Pinpoint the cell where the given text exists, returning its (X, Y) midpoint coordinate. 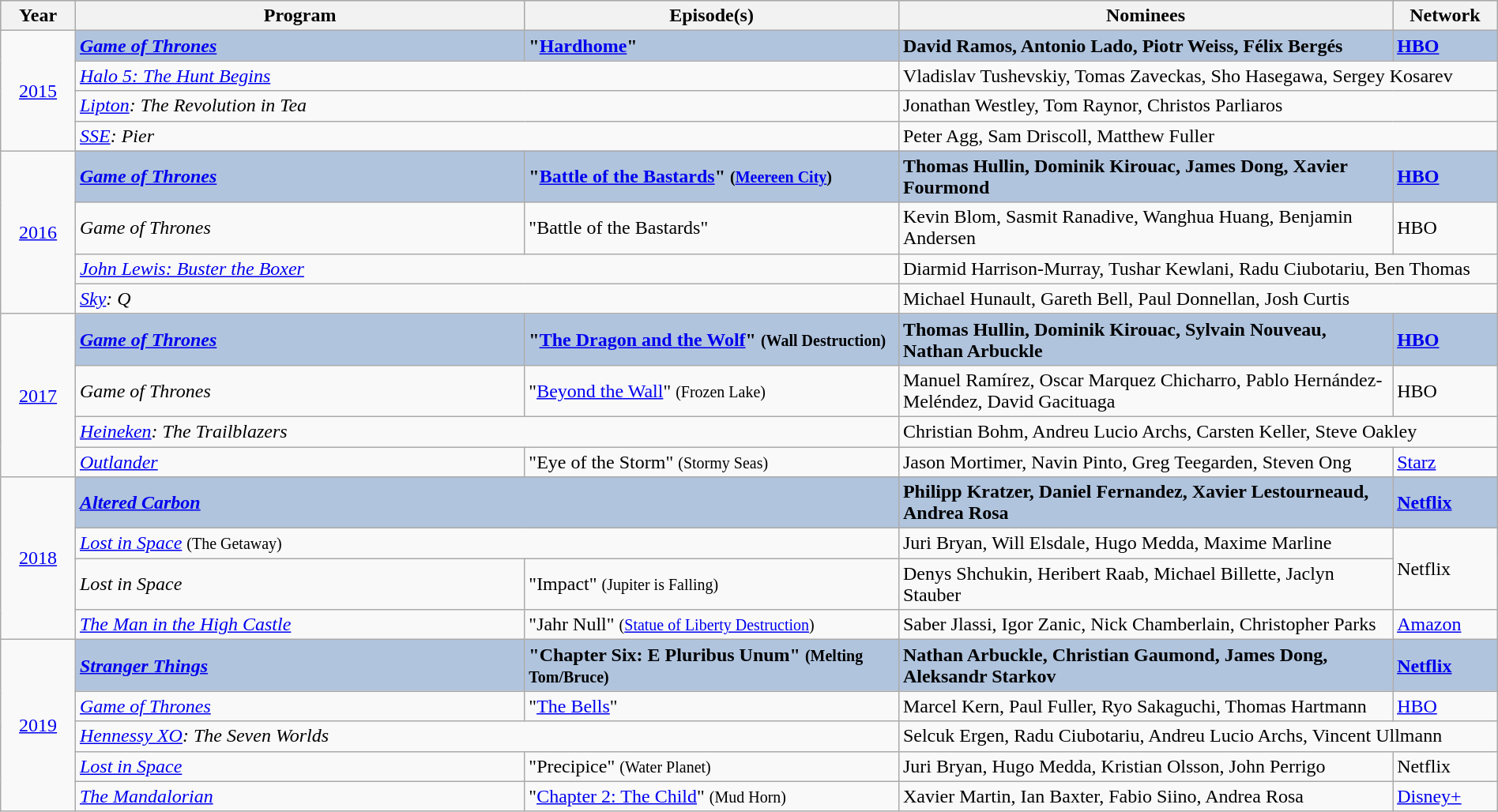
"Eye of the Storm" (Stormy Seas) (712, 462)
Episode(s) (712, 16)
Jason Mortimer, Navin Pinto, Greg Teegarden, Steven Ong (1146, 462)
2017 (38, 395)
2019 (38, 725)
Xavier Martin, Ian Baxter, Fabio Siino, Andrea Rosa (1146, 796)
Program (299, 16)
Jonathan Westley, Tom Raynor, Christos Parliaros (1198, 106)
"Beyond the Wall" (Frozen Lake) (712, 390)
Denys Shchukin, Heribert Raab, Michael Billette, Jaclyn Stauber (1146, 585)
Stranger Things (299, 665)
Vladislav Tushevskiy, Tomas Zaveckas, Sho Hasegawa, Sergey Kosarev (1198, 76)
"Jahr Null" (Statue of Liberty Destruction) (712, 625)
Disney+ (1446, 796)
Thomas Hullin, Dominik Kirouac, Sylvain Nouveau, Nathan Arbuckle (1146, 340)
Year (38, 16)
Hennessy XO: The Seven Worlds (487, 736)
Michael Hunault, Gareth Bell, Paul Donnellan, Josh Curtis (1198, 299)
"Impact" (Jupiter is Falling) (712, 585)
Nathan Arbuckle, Christian Gaumond, James Dong, Aleksandr Starkov (1146, 665)
Philipp Kratzer, Daniel Fernandez, Xavier Lestourneaud, Andrea Rosa (1146, 502)
Lost in Space (The Getaway) (487, 543)
Outlander (299, 462)
"Battle of the Bastards" (712, 227)
"The Dragon and the Wolf" (Wall Destruction) (712, 340)
Peter Agg, Sam Driscoll, Matthew Fuller (1198, 136)
Christian Bohm, Andreu Lucio Archs, Carsten Keller, Steve Oakley (1198, 431)
Juri Bryan, Will Elsdale, Hugo Medda, Maxime Marline (1146, 543)
Halo 5: The Hunt Begins (487, 76)
Sky: Q (487, 299)
The Man in the High Castle (299, 625)
Altered Carbon (487, 502)
2015 (38, 91)
Heineken: The Trailblazers (487, 431)
Network (1446, 16)
"Hardhome" (712, 46)
Saber Jlassi, Igor Zanic, Nick Chamberlain, Christopher Parks (1146, 625)
"Precipice" (Water Planet) (712, 766)
"Battle of the Bastards" (Meereen City) (712, 177)
Starz (1446, 462)
The Mandalorian (299, 796)
2016 (38, 232)
David Ramos, Antonio Lado, Piotr Weiss, Félix Bergés (1146, 46)
"The Bells" (712, 706)
Amazon (1446, 625)
Manuel Ramírez, Oscar Marquez Chicharro, Pablo Hernández-Meléndez, David Gacituaga (1146, 390)
Kevin Blom, Sasmit Ranadive, Wanghua Huang, Benjamin Andersen (1146, 227)
Lipton: The Revolution in Tea (487, 106)
"Chapter 2: The Child" (Mud Horn) (712, 796)
Nominees (1146, 16)
Thomas Hullin, Dominik Kirouac, James Dong, Xavier Fourmond (1146, 177)
2018 (38, 558)
"Chapter Six: E Pluribus Unum" (Melting Tom/Bruce) (712, 665)
Juri Bryan, Hugo Medda, Kristian Olsson, John Perrigo (1146, 766)
Marcel Kern, Paul Fuller, Ryo Sakaguchi, Thomas Hartmann (1146, 706)
John Lewis: Buster the Boxer (487, 269)
SSE: Pier (487, 136)
Diarmid Harrison-Murray, Tushar Kewlani, Radu Ciubotariu, Ben Thomas (1198, 269)
Selcuk Ergen, Radu Ciubotariu, Andreu Lucio Archs, Vincent Ullmann (1198, 736)
